Scan for the cell matching the given text and deliver its [x, y] coordinate at center. 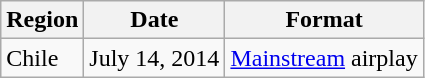
Date [154, 20]
Format [324, 20]
July 14, 2014 [154, 58]
Region [42, 20]
Mainstream airplay [324, 58]
Chile [42, 58]
